Return the (X, Y) coordinate for the center point of the cell that contains the specified text.  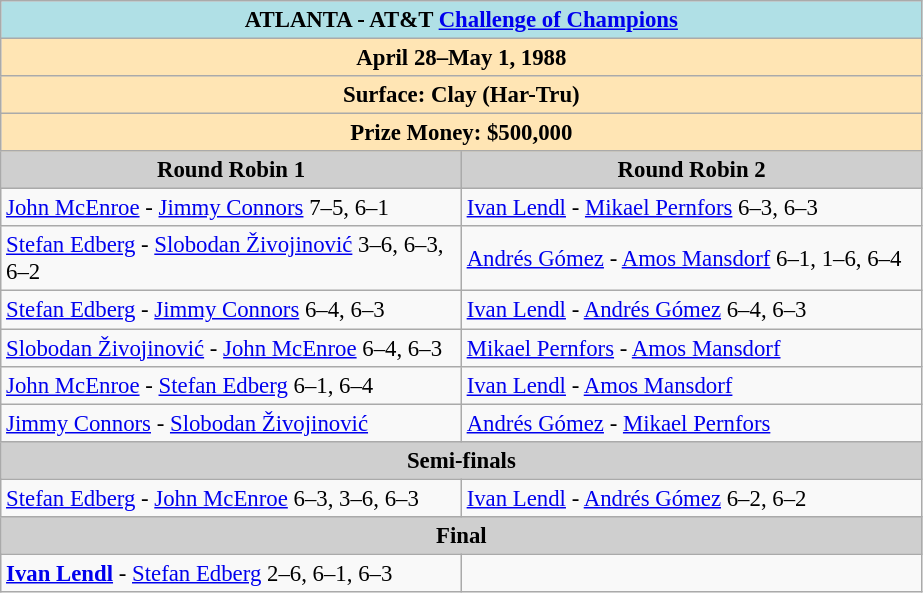
Andrés Gómez - Amos Mansdorf 6–1, 1–6, 6–4 (692, 258)
Ivan Lendl - Amos Mansdorf (692, 385)
Final (462, 536)
Prize Money: $500,000 (462, 133)
Slobodan Živojinović - John McEnroe 6–4, 6–3 (232, 348)
Ivan Lendl - Mikael Pernfors 6–3, 6–3 (692, 208)
April 28–May 1, 1988 (462, 58)
Ivan Lendl - Andrés Gómez 6–4, 6–3 (692, 310)
John McEnroe - Stefan Edberg 6–1, 6–4 (232, 385)
Round Robin 2 (692, 170)
Ivan Lendl - Stefan Edberg 2–6, 6–1, 6–3 (232, 573)
Stefan Edberg - Jimmy Connors 6–4, 6–3 (232, 310)
John McEnroe - Jimmy Connors 7–5, 6–1 (232, 208)
Surface: Clay (Har-Tru) (462, 95)
Ivan Lendl - Andrés Gómez 6–2, 6–2 (692, 498)
Round Robin 1 (232, 170)
Mikael Pernfors - Amos Mansdorf (692, 348)
Jimmy Connors - Slobodan Živojinović (232, 423)
ATLANTA - AT&T Challenge of Champions (462, 20)
Stefan Edberg - John McEnroe 6–3, 3–6, 6–3 (232, 498)
Stefan Edberg - Slobodan Živojinović 3–6, 6–3, 6–2 (232, 258)
Semi-finals (462, 460)
Andrés Gómez - Mikael Pernfors (692, 423)
